Scan for the cell matching the given text and deliver its [X, Y] coordinate at center. 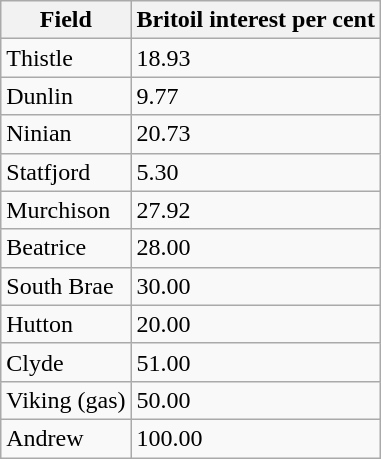
27.92 [256, 210]
South Brae [66, 286]
Ninian [66, 134]
30.00 [256, 286]
51.00 [256, 362]
50.00 [256, 400]
100.00 [256, 438]
5.30 [256, 172]
Hutton [66, 324]
Thistle [66, 58]
Field [66, 20]
18.93 [256, 58]
Beatrice [66, 248]
Murchison [66, 210]
28.00 [256, 248]
Andrew [66, 438]
Statfjord [66, 172]
Dunlin [66, 96]
Viking (gas) [66, 400]
20.00 [256, 324]
9.77 [256, 96]
20.73 [256, 134]
Clyde [66, 362]
Britoil interest per cent [256, 20]
